Capture the cell that displays the provided text and extract its [X, Y] central coordinate. 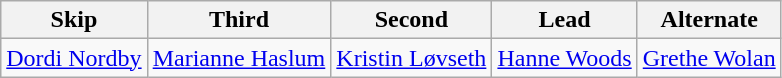
Kristin Løvseth [412, 58]
Third [239, 20]
Skip [74, 20]
Grethe Wolan [709, 58]
Second [412, 20]
Marianne Haslum [239, 58]
Lead [564, 20]
Hanne Woods [564, 58]
Alternate [709, 20]
Dordi Nordby [74, 58]
